Output the [X, Y] coordinate of the center of the cell containing the given text.  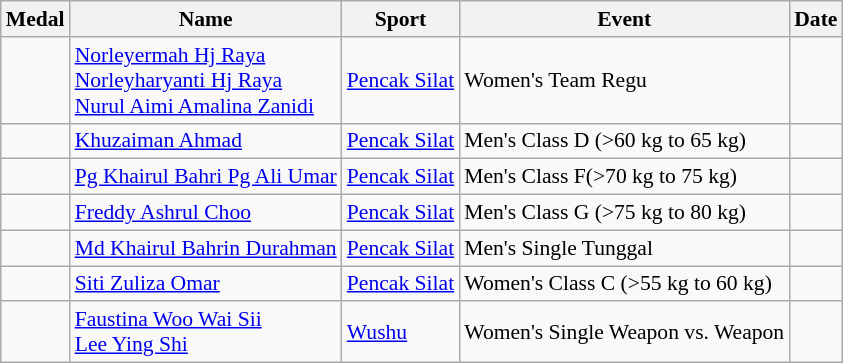
Men's Single Tunggal [624, 248]
Sport [400, 19]
Md Khairul Bahrin Durahman [206, 248]
Freddy Ashrul Choo [206, 213]
Siti Zuliza Omar [206, 284]
Date [816, 19]
Women's Single Weapon vs. Weapon [624, 332]
Pg Khairul Bahri Pg Ali Umar [206, 177]
Faustina Woo Wai SiiLee Ying Shi [206, 332]
Medal [36, 19]
Men's Class D (>60 kg to 65 kg) [624, 141]
Men's Class F(>70 kg to 75 kg) [624, 177]
Men's Class G (>75 kg to 80 kg) [624, 213]
Event [624, 19]
Women's Team Regu [624, 80]
Khuzaiman Ahmad [206, 141]
Name [206, 19]
Norleyermah Hj RayaNorleyharyanti Hj RayaNurul Aimi Amalina Zanidi [206, 80]
Wushu [400, 332]
Women's Class C (>55 kg to 60 kg) [624, 284]
